Scan for the cell matching the given text and deliver its (x, y) coordinate at center. 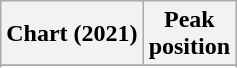
Chart (2021) (72, 34)
Peakposition (189, 34)
